Scan for the cell matching the given text and deliver its [X, Y] coordinate at center. 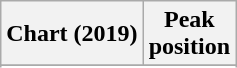
Peakposition [189, 34]
Chart (2019) [72, 34]
